Output the (X, Y) coordinate of the center of the cell containing the given text.  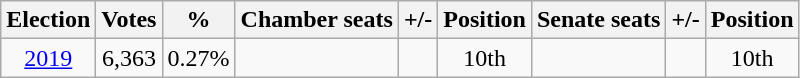
Chamber seats (316, 20)
6,363 (129, 58)
Senate seats (598, 20)
Election (48, 20)
Votes (129, 20)
% (198, 20)
0.27% (198, 58)
2019 (48, 58)
